For the text-containing cell, return its midpoint in [x, y] coordinate format. 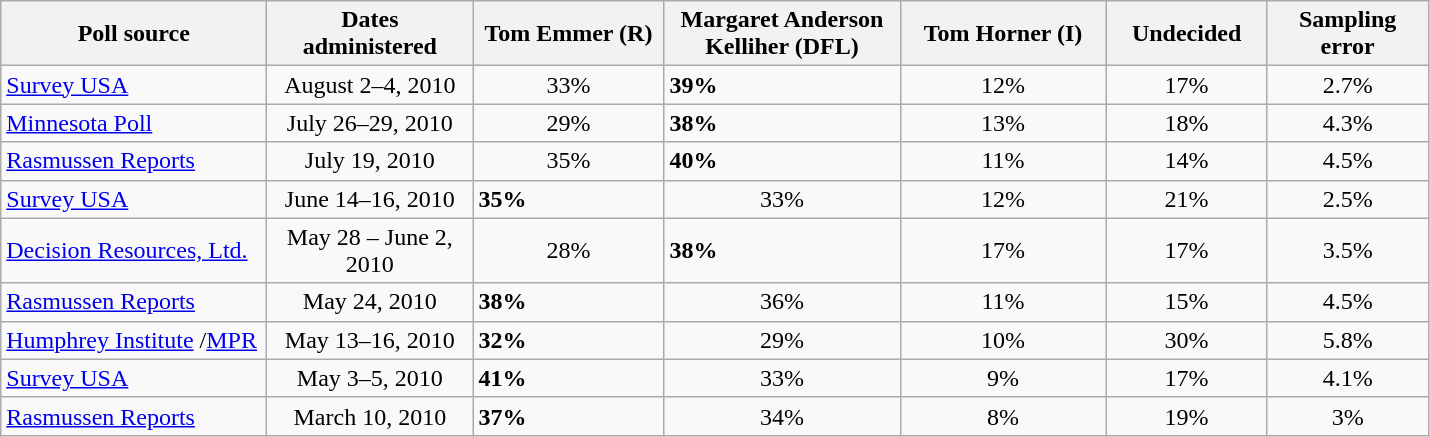
Humphrey Institute /MPR [134, 340]
Sampling error [1348, 34]
3.5% [1348, 250]
39% [782, 85]
May 3–5, 2010 [370, 378]
8% [1003, 416]
May 28 – June 2, 2010 [370, 250]
41% [568, 378]
2.5% [1348, 199]
5.8% [1348, 340]
28% [568, 250]
May 13–16, 2010 [370, 340]
June 14–16, 2010 [370, 199]
4.1% [1348, 378]
10% [1003, 340]
9% [1003, 378]
Margaret Anderson Kelliher (DFL) [782, 34]
14% [1186, 161]
Undecided [1186, 34]
15% [1186, 302]
34% [782, 416]
Tom Horner (I) [1003, 34]
Dates administered [370, 34]
3% [1348, 416]
Tom Emmer (R) [568, 34]
2.7% [1348, 85]
21% [1186, 199]
19% [1186, 416]
March 10, 2010 [370, 416]
32% [568, 340]
May 24, 2010 [370, 302]
40% [782, 161]
July 19, 2010 [370, 161]
Decision Resources, Ltd. [134, 250]
4.3% [1348, 123]
36% [782, 302]
July 26–29, 2010 [370, 123]
Poll source [134, 34]
Minnesota Poll [134, 123]
30% [1186, 340]
37% [568, 416]
August 2–4, 2010 [370, 85]
18% [1186, 123]
13% [1003, 123]
